For the text-containing cell, return its midpoint in [x, y] coordinate format. 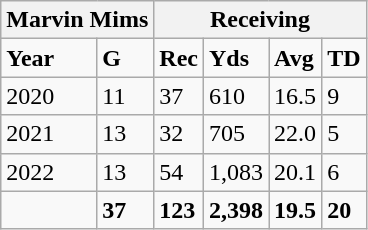
20.1 [296, 172]
19.5 [296, 210]
22.0 [296, 134]
32 [179, 134]
Avg [296, 58]
705 [236, 134]
TD [344, 58]
6 [344, 172]
2,398 [236, 210]
20 [344, 210]
16.5 [296, 96]
123 [179, 210]
2021 [49, 134]
2022 [49, 172]
5 [344, 134]
54 [179, 172]
Rec [179, 58]
Year [49, 58]
G [126, 58]
1,083 [236, 172]
Yds [236, 58]
610 [236, 96]
11 [126, 96]
2020 [49, 96]
Marvin Mims [78, 20]
9 [344, 96]
Receiving [260, 20]
